Return the (x, y) coordinate for the center point of the cell that contains the specified text.  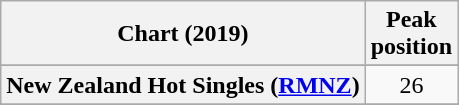
26 (411, 85)
New Zealand Hot Singles (RMNZ) (183, 85)
Chart (2019) (183, 34)
Peak position (411, 34)
